Scan for the cell matching the given text and deliver its [x, y] coordinate at center. 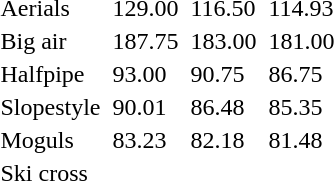
90.75 [224, 74]
86.48 [224, 107]
187.75 [146, 41]
83.23 [146, 140]
183.00 [224, 41]
82.18 [224, 140]
90.01 [146, 107]
93.00 [146, 74]
